Find where the given text appears and provide that cell's center as [X, Y] coordinate. 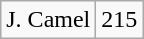
J. Camel [48, 20]
215 [120, 20]
